From the cell containing the given text, extract its center point as [X, Y] coordinate. 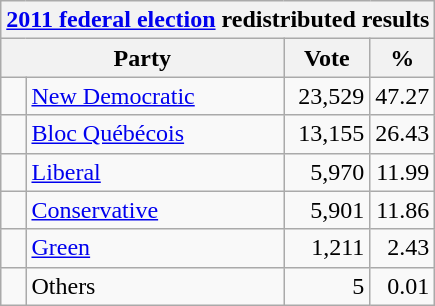
1,211 [327, 248]
13,155 [327, 134]
Bloc Québécois [155, 134]
11.86 [402, 210]
Party [142, 58]
5 [327, 286]
47.27 [402, 96]
Others [155, 286]
Green [155, 248]
2.43 [402, 248]
5,970 [327, 172]
Liberal [155, 172]
Vote [327, 58]
11.99 [402, 172]
2011 federal election redistributed results [218, 20]
5,901 [327, 210]
% [402, 58]
New Democratic [155, 96]
26.43 [402, 134]
0.01 [402, 286]
Conservative [155, 210]
23,529 [327, 96]
